Detect which cell encompasses the target text, then output its (x, y) center coordinate. 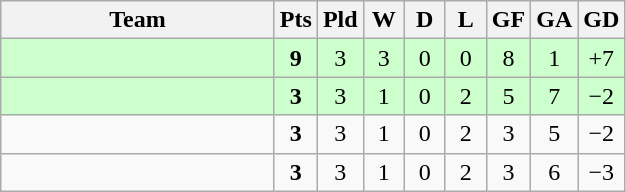
L (466, 20)
−3 (602, 172)
8 (508, 58)
GA (554, 20)
Pld (340, 20)
GD (602, 20)
9 (296, 58)
Team (138, 20)
W (384, 20)
+7 (602, 58)
Pts (296, 20)
6 (554, 172)
D (424, 20)
7 (554, 96)
GF (508, 20)
